Determine the (x, y) coordinate at the center of the cell enclosing the given text.  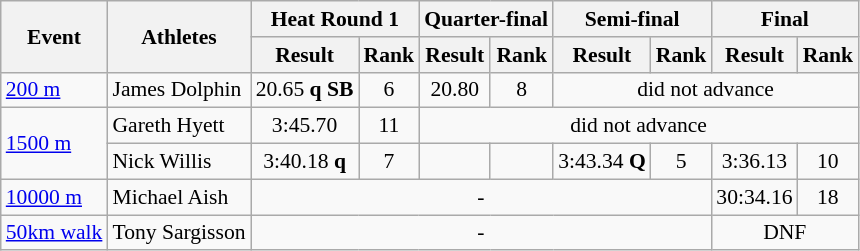
200 m (54, 90)
James Dolphin (178, 90)
DNF (784, 233)
Gareth Hyett (178, 126)
Quarter-final (486, 19)
6 (390, 90)
18 (828, 197)
8 (522, 90)
Michael Aish (178, 197)
Athletes (178, 36)
1500 m (54, 144)
7 (390, 162)
20.80 (454, 90)
10000 m (54, 197)
3:45.70 (305, 126)
30:34.16 (754, 197)
20.65 q SB (305, 90)
50km walk (54, 233)
5 (682, 162)
Tony Sargisson (178, 233)
Event (54, 36)
Final (784, 19)
3:36.13 (754, 162)
3:43.34 Q (602, 162)
3:40.18 q (305, 162)
Semi-final (632, 19)
11 (390, 126)
Nick Willis (178, 162)
10 (828, 162)
Heat Round 1 (335, 19)
